Detect which cell encompasses the target text, then output its [X, Y] center coordinate. 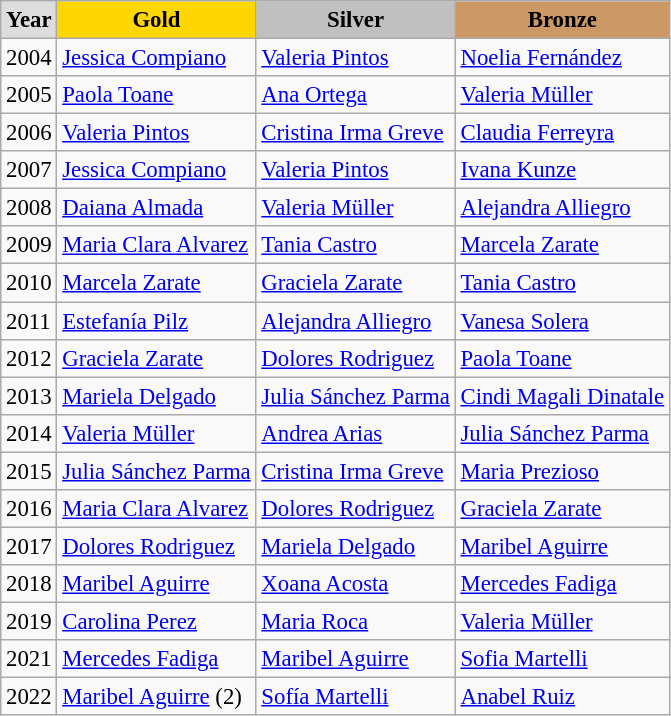
Year [29, 20]
2015 [29, 471]
2011 [29, 321]
Daiana Almada [156, 208]
Anabel Ruiz [562, 697]
2019 [29, 621]
2021 [29, 659]
Maria Roca [356, 621]
2010 [29, 283]
Andrea Arias [356, 433]
Estefanía Pilz [156, 321]
Ana Ortega [356, 95]
2005 [29, 95]
Maria Prezioso [562, 471]
2008 [29, 208]
Gold [156, 20]
2007 [29, 170]
2009 [29, 245]
Silver [356, 20]
Vanesa Solera [562, 321]
2017 [29, 546]
Maribel Aguirre (2) [156, 697]
Noelia Fernández [562, 58]
Claudia Ferreyra [562, 133]
Carolina Perez [156, 621]
Xoana Acosta [356, 584]
Sofia Martelli [562, 659]
2016 [29, 509]
2022 [29, 697]
2004 [29, 58]
2006 [29, 133]
Cindi Magali Dinatale [562, 396]
Bronze [562, 20]
2013 [29, 396]
2018 [29, 584]
Ivana Kunze [562, 170]
2012 [29, 358]
Sofía Martelli [356, 697]
2014 [29, 433]
